Identify which cell holds the provided text, then report its [X, Y] central coordinate. 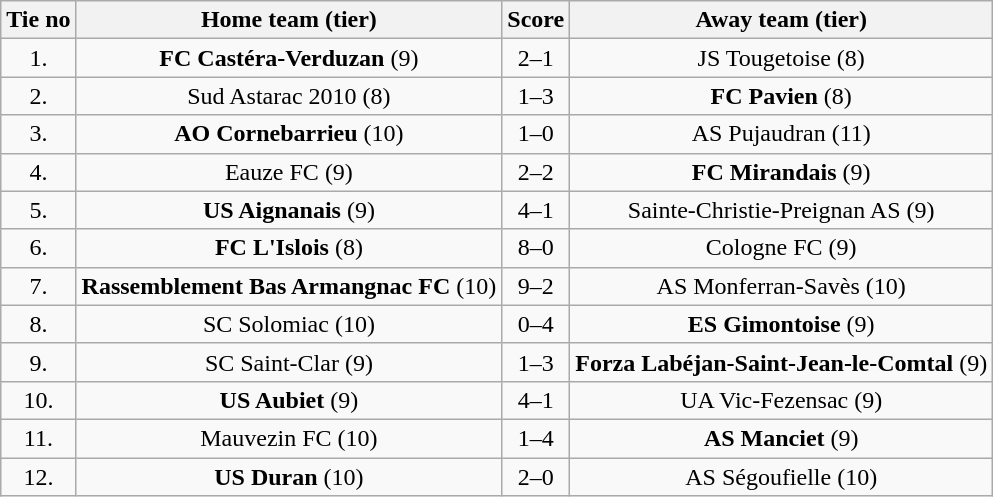
FC Castéra-Verduzan (9) [289, 58]
SC Saint-Clar (9) [289, 362]
Away team (tier) [782, 20]
FC Mirandais (9) [782, 172]
Mauvezin FC (10) [289, 438]
2–2 [536, 172]
Rassemblement Bas Armangnac FC (10) [289, 286]
AO Cornebarrieu (10) [289, 134]
AS Monferran-Savès (10) [782, 286]
Home team (tier) [289, 20]
7. [38, 286]
ES Gimontoise (9) [782, 324]
Eauze FC (9) [289, 172]
US Aignanais (9) [289, 210]
2–1 [536, 58]
AS Manciet (9) [782, 438]
2. [38, 96]
Score [536, 20]
2–0 [536, 477]
1–0 [536, 134]
UA Vic-Fezensac (9) [782, 400]
JS Tougetoise (8) [782, 58]
Cologne FC (9) [782, 248]
AS Ségoufielle (10) [782, 477]
0–4 [536, 324]
12. [38, 477]
5. [38, 210]
SC Solomiac (10) [289, 324]
10. [38, 400]
8. [38, 324]
11. [38, 438]
9. [38, 362]
FC L'Islois (8) [289, 248]
3. [38, 134]
1–4 [536, 438]
US Duran (10) [289, 477]
4. [38, 172]
FC Pavien (8) [782, 96]
US Aubiet (9) [289, 400]
8–0 [536, 248]
Forza Labéjan-Saint-Jean-le-Comtal (9) [782, 362]
Sud Astarac 2010 (8) [289, 96]
Tie no [38, 20]
Sainte-Christie-Preignan AS (9) [782, 210]
AS Pujaudran (11) [782, 134]
6. [38, 248]
1. [38, 58]
9–2 [536, 286]
